Output the (X, Y) coordinate of the center of the cell containing the given text.  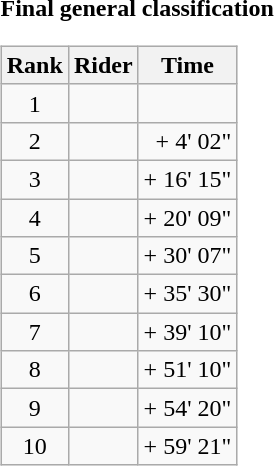
1 (34, 103)
+ 54' 20" (188, 408)
4 (34, 217)
9 (34, 408)
6 (34, 294)
+ 59' 21" (188, 446)
+ 39' 10" (188, 332)
+ 4' 02" (188, 141)
+ 16' 15" (188, 179)
Rank (34, 65)
2 (34, 141)
+ 30' 07" (188, 256)
3 (34, 179)
7 (34, 332)
8 (34, 370)
+ 35' 30" (188, 294)
5 (34, 256)
+ 51' 10" (188, 370)
+ 20' 09" (188, 217)
Rider (103, 65)
Time (188, 65)
10 (34, 446)
